Locate the cell with the specified text and output its (x, y) center coordinate. 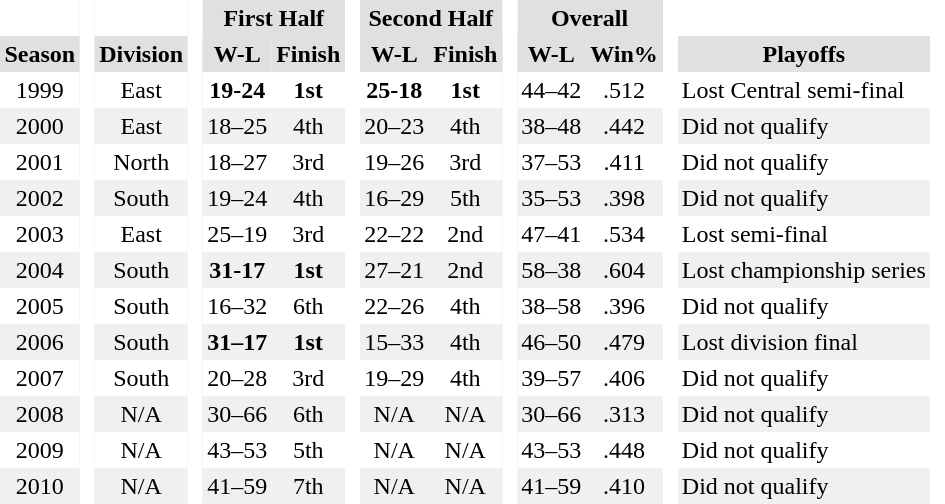
38–58 (552, 306)
18–27 (238, 162)
2001 (40, 162)
27–21 (394, 270)
.406 (624, 378)
2002 (40, 198)
Season (40, 54)
18–25 (238, 126)
2000 (40, 126)
.448 (624, 450)
22–26 (394, 306)
44–42 (552, 90)
1999 (40, 90)
19-24 (238, 90)
.396 (624, 306)
19–24 (238, 198)
Lost Central semi-final (804, 90)
Win% (624, 54)
First Half (274, 18)
Overall (590, 18)
Lost championship series (804, 270)
.512 (624, 90)
16–29 (394, 198)
19–26 (394, 162)
2005 (40, 306)
20–28 (238, 378)
35–53 (552, 198)
.410 (624, 486)
20–23 (394, 126)
38–48 (552, 126)
37–53 (552, 162)
16–32 (238, 306)
2004 (40, 270)
.442 (624, 126)
25-18 (394, 90)
.604 (624, 270)
15–33 (394, 342)
.479 (624, 342)
2009 (40, 450)
Second Half (431, 18)
2007 (40, 378)
31-17 (238, 270)
Division (142, 54)
19–29 (394, 378)
58–38 (552, 270)
25–19 (238, 234)
31–17 (238, 342)
22–22 (394, 234)
.534 (624, 234)
2010 (40, 486)
North (142, 162)
.313 (624, 414)
7th (308, 486)
2003 (40, 234)
47–41 (552, 234)
.411 (624, 162)
.398 (624, 198)
Lost semi-final (804, 234)
2008 (40, 414)
Lost division final (804, 342)
Playoffs (804, 54)
46–50 (552, 342)
39–57 (552, 378)
2006 (40, 342)
